Output the [x, y] coordinate of the center of the cell containing the given text.  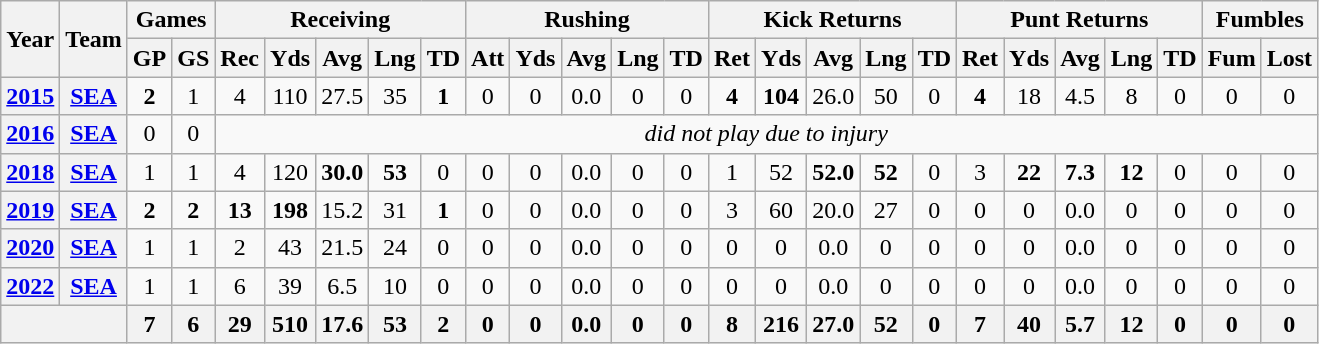
Punt Returns [1080, 20]
Team [94, 39]
Games [170, 20]
104 [782, 96]
15.2 [342, 210]
27.5 [342, 96]
Year [30, 39]
did not play due to injury [766, 134]
40 [1030, 324]
50 [886, 96]
Att [488, 58]
10 [395, 286]
17.6 [342, 324]
2016 [30, 134]
27 [886, 210]
21.5 [342, 248]
120 [290, 172]
7.3 [1080, 172]
2015 [30, 96]
198 [290, 210]
2018 [30, 172]
6.5 [342, 286]
216 [782, 324]
27.0 [834, 324]
510 [290, 324]
52.0 [834, 172]
60 [782, 210]
22 [1030, 172]
43 [290, 248]
Kick Returns [832, 20]
Receiving [340, 20]
2022 [30, 286]
2020 [30, 248]
39 [290, 286]
Rec [240, 58]
18 [1030, 96]
30.0 [342, 172]
Fum [1232, 58]
4.5 [1080, 96]
35 [395, 96]
GP [149, 58]
5.7 [1080, 324]
24 [395, 248]
Fumbles [1260, 20]
Rushing [588, 20]
Lost [1289, 58]
GS [194, 58]
29 [240, 324]
31 [395, 210]
20.0 [834, 210]
110 [290, 96]
2019 [30, 210]
13 [240, 210]
26.0 [834, 96]
